Return [X, Y] of the center of cell containing provided text 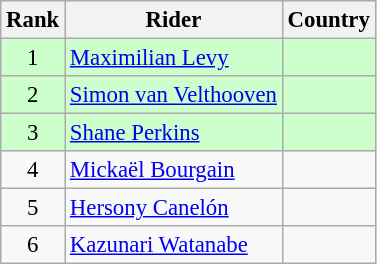
1 [33, 58]
5 [33, 208]
Simon van Velthooven [174, 95]
3 [33, 133]
2 [33, 95]
Rider [174, 20]
6 [33, 245]
Kazunari Watanabe [174, 245]
Hersony Canelón [174, 208]
Maximilian Levy [174, 58]
4 [33, 170]
Rank [33, 20]
Shane Perkins [174, 133]
Mickaël Bourgain [174, 170]
Country [328, 20]
